Return [x, y] of the center of cell containing provided text 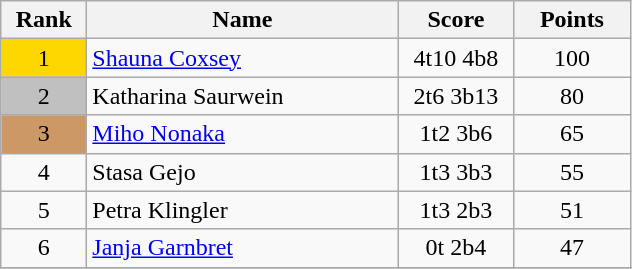
1t3 2b3 [456, 210]
3 [44, 134]
1t3 3b3 [456, 172]
Stasa Gejo [242, 172]
1 [44, 58]
Rank [44, 20]
4t10 4b8 [456, 58]
2 [44, 96]
1t2 3b6 [456, 134]
6 [44, 248]
80 [572, 96]
Petra Klingler [242, 210]
Shauna Coxsey [242, 58]
Name [242, 20]
2t6 3b13 [456, 96]
Janja Garnbret [242, 248]
55 [572, 172]
5 [44, 210]
4 [44, 172]
65 [572, 134]
0t 2b4 [456, 248]
100 [572, 58]
51 [572, 210]
Points [572, 20]
Katharina Saurwein [242, 96]
Score [456, 20]
Miho Nonaka [242, 134]
47 [572, 248]
